Detect which cell encompasses the target text, then output its (X, Y) center coordinate. 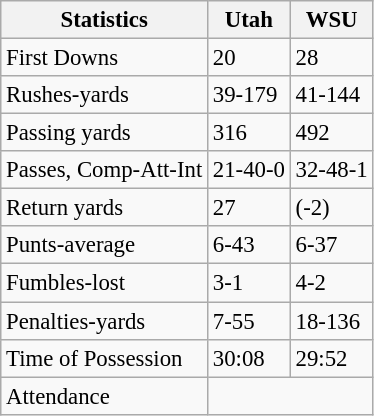
7-55 (250, 321)
27 (250, 208)
21-40-0 (250, 170)
Passes, Comp-Att-Int (104, 170)
492 (332, 133)
Penalties-yards (104, 321)
(-2) (332, 208)
32-48-1 (332, 170)
29:52 (332, 358)
Passing yards (104, 133)
39-179 (250, 95)
4-2 (332, 283)
20 (250, 58)
41-144 (332, 95)
Fumbles-lost (104, 283)
6-43 (250, 245)
Attendance (104, 396)
Return yards (104, 208)
316 (250, 133)
18-136 (332, 321)
30:08 (250, 358)
Statistics (104, 20)
6-37 (332, 245)
Punts-average (104, 245)
WSU (332, 20)
28 (332, 58)
First Downs (104, 58)
Utah (250, 20)
Time of Possession (104, 358)
3-1 (250, 283)
Rushes-yards (104, 95)
